Locate the cell with the specified text and output its [x, y] center coordinate. 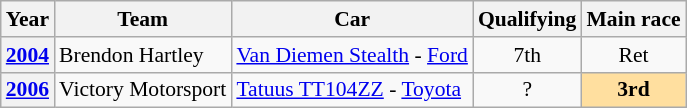
3rd [633, 90]
Main race [633, 19]
Ret [633, 55]
Van Diemen Stealth - Ford [352, 55]
Tatuus TT104ZZ - Toyota [352, 90]
2004 [28, 55]
Brendon Hartley [142, 55]
Year [28, 19]
? [527, 90]
Car [352, 19]
Team [142, 19]
Qualifying [527, 19]
7th [527, 55]
2006 [28, 90]
Victory Motorsport [142, 90]
